Locate the cell with the specified text and output its (X, Y) center coordinate. 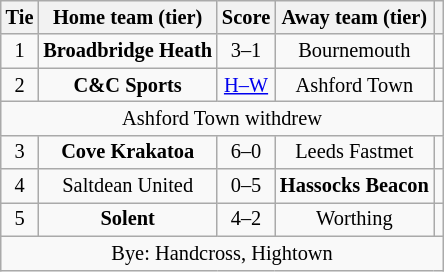
Leeds Fastmet (354, 152)
Ashford Town (354, 85)
3 (20, 152)
1 (20, 51)
Worthing (354, 219)
5 (20, 219)
Broadbridge Heath (128, 51)
Hassocks Beacon (354, 186)
Home team (tier) (128, 17)
Saltdean United (128, 186)
Bournemouth (354, 51)
2 (20, 85)
Cove Krakatoa (128, 152)
Solent (128, 219)
6–0 (246, 152)
Tie (20, 17)
Away team (tier) (354, 17)
0–5 (246, 186)
Score (246, 17)
4 (20, 186)
Ashford Town withdrew (222, 118)
H–W (246, 85)
C&C Sports (128, 85)
Bye: Handcross, Hightown (222, 253)
3–1 (246, 51)
4–2 (246, 219)
